Find where the given text appears and provide that cell's center as [X, Y] coordinate. 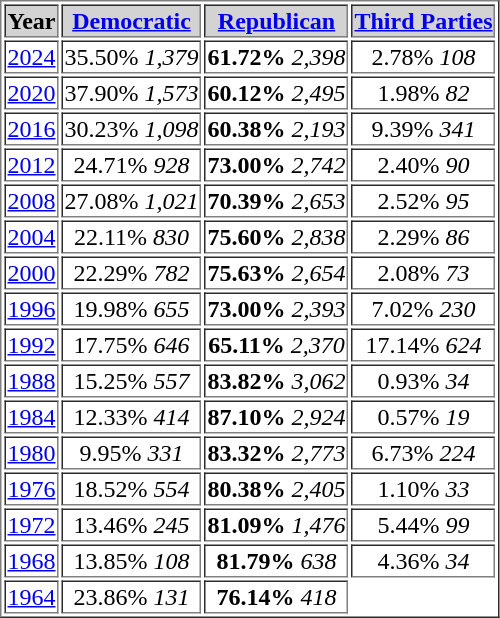
2016 [31, 128]
83.32% 2,773 [276, 452]
12.33% 414 [132, 416]
22.11% 830 [132, 236]
1984 [31, 416]
9.95% 331 [132, 452]
73.00% 2,393 [276, 308]
37.90% 1,573 [132, 92]
5.44% 99 [423, 524]
18.52% 554 [132, 488]
15.25% 557 [132, 380]
76.14% 418 [276, 596]
0.57% 19 [423, 416]
17.75% 646 [132, 344]
83.82% 3,062 [276, 380]
1968 [31, 560]
6.73% 224 [423, 452]
Republican [276, 20]
80.38% 2,405 [276, 488]
19.98% 655 [132, 308]
2.40% 90 [423, 164]
13.85% 108 [132, 560]
23.86% 131 [132, 596]
2.08% 73 [423, 272]
70.39% 2,653 [276, 200]
9.39% 341 [423, 128]
73.00% 2,742 [276, 164]
2020 [31, 92]
Year [31, 20]
24.71% 928 [132, 164]
2.52% 95 [423, 200]
2000 [31, 272]
2012 [31, 164]
2004 [31, 236]
Third Parties [423, 20]
81.79% 638 [276, 560]
60.38% 2,193 [276, 128]
17.14% 624 [423, 344]
60.12% 2,495 [276, 92]
1.98% 82 [423, 92]
1964 [31, 596]
1992 [31, 344]
35.50% 1,379 [132, 56]
75.60% 2,838 [276, 236]
4.36% 34 [423, 560]
13.46% 245 [132, 524]
75.63% 2,654 [276, 272]
2.78% 108 [423, 56]
2.29% 86 [423, 236]
2008 [31, 200]
81.09% 1,476 [276, 524]
87.10% 2,924 [276, 416]
22.29% 782 [132, 272]
61.72% 2,398 [276, 56]
0.93% 34 [423, 380]
1972 [31, 524]
1996 [31, 308]
27.08% 1,021 [132, 200]
Democratic [132, 20]
1988 [31, 380]
7.02% 230 [423, 308]
30.23% 1,098 [132, 128]
1980 [31, 452]
65.11% 2,370 [276, 344]
2024 [31, 56]
1976 [31, 488]
1.10% 33 [423, 488]
